Return the [x, y] coordinate for the center point of the cell that contains the specified text.  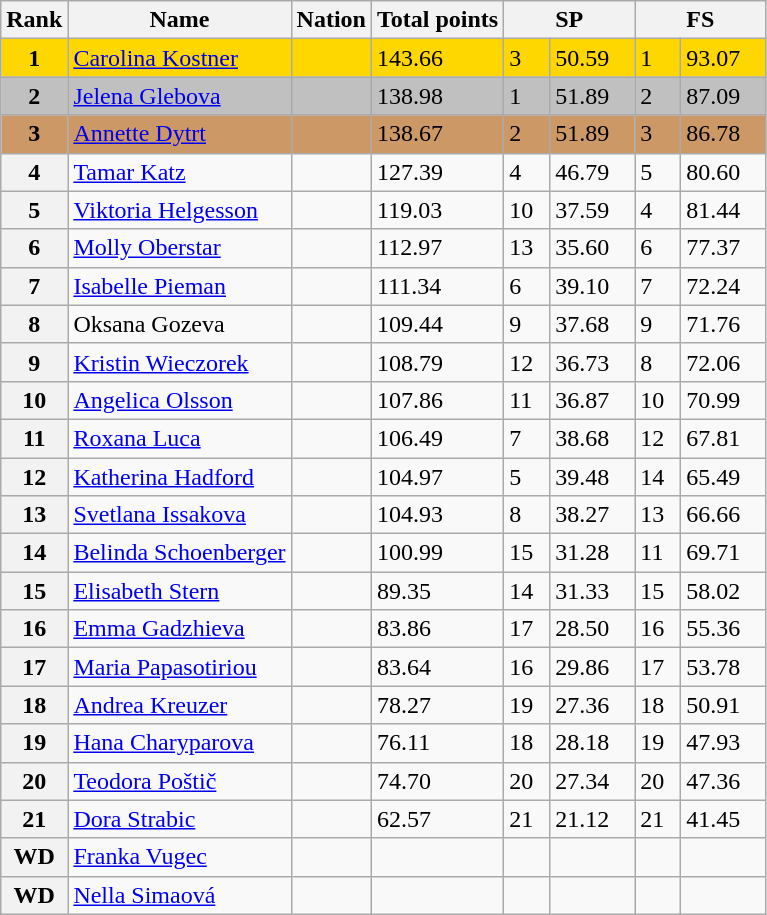
Katherina Hadford [180, 477]
83.64 [437, 667]
47.36 [724, 781]
100.99 [437, 553]
76.11 [437, 743]
36.87 [592, 400]
Total points [437, 20]
55.36 [724, 629]
27.36 [592, 705]
41.45 [724, 819]
27.34 [592, 781]
78.27 [437, 705]
SP [570, 20]
69.71 [724, 553]
38.68 [592, 438]
Nella Simaová [180, 895]
112.97 [437, 248]
38.27 [592, 515]
138.67 [437, 134]
109.44 [437, 324]
Jelena Glebova [180, 96]
62.57 [437, 819]
Rank [34, 20]
37.59 [592, 210]
Molly Oberstar [180, 248]
74.70 [437, 781]
35.60 [592, 248]
Tamar Katz [180, 172]
53.78 [724, 667]
21.12 [592, 819]
81.44 [724, 210]
87.09 [724, 96]
111.34 [437, 286]
37.68 [592, 324]
93.07 [724, 58]
Belinda Schoenberger [180, 553]
Isabelle Pieman [180, 286]
67.81 [724, 438]
72.06 [724, 362]
Nation [331, 20]
70.99 [724, 400]
FS [700, 20]
39.10 [592, 286]
127.39 [437, 172]
Hana Charyparova [180, 743]
Name [180, 20]
50.59 [592, 58]
71.76 [724, 324]
86.78 [724, 134]
66.66 [724, 515]
58.02 [724, 591]
Oksana Gozeva [180, 324]
107.86 [437, 400]
89.35 [437, 591]
143.66 [437, 58]
Teodora Poštič [180, 781]
Angelica Olsson [180, 400]
106.49 [437, 438]
138.98 [437, 96]
50.91 [724, 705]
31.28 [592, 553]
Viktoria Helgesson [180, 210]
29.86 [592, 667]
83.86 [437, 629]
108.79 [437, 362]
119.03 [437, 210]
Emma Gadzhieva [180, 629]
77.37 [724, 248]
Elisabeth Stern [180, 591]
47.93 [724, 743]
Kristin Wieczorek [180, 362]
Andrea Kreuzer [180, 705]
104.93 [437, 515]
Carolina Kostner [180, 58]
39.48 [592, 477]
36.73 [592, 362]
Annette Dytrt [180, 134]
104.97 [437, 477]
28.18 [592, 743]
31.33 [592, 591]
Franka Vugec [180, 857]
Roxana Luca [180, 438]
Maria Papasotiriou [180, 667]
Dora Strabic [180, 819]
80.60 [724, 172]
46.79 [592, 172]
Svetlana Issakova [180, 515]
28.50 [592, 629]
72.24 [724, 286]
65.49 [724, 477]
